Output the [x, y] coordinate of the center of the cell containing the given text.  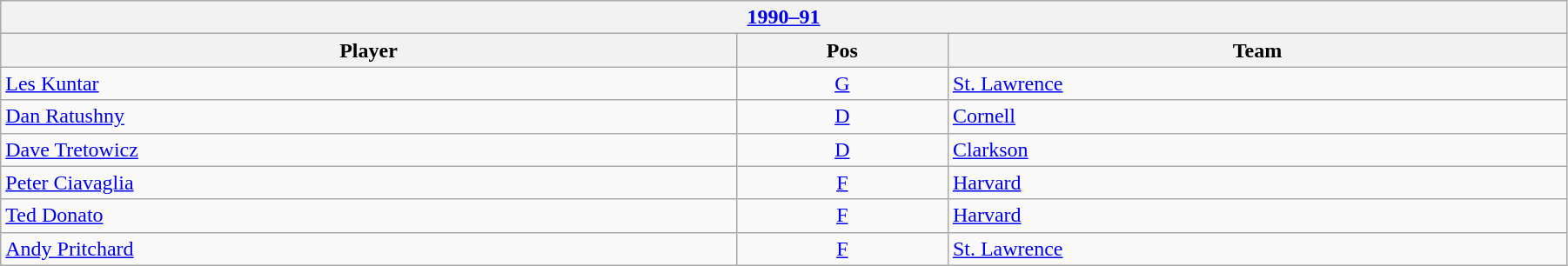
Team [1256, 50]
Peter Ciavaglia [369, 183]
Andy Pritchard [369, 249]
Ted Donato [369, 216]
Dan Ratushny [369, 116]
Player [369, 50]
G [842, 83]
Dave Tretowicz [369, 150]
Les Kuntar [369, 83]
Clarkson [1256, 150]
Cornell [1256, 116]
Pos [842, 50]
1990–91 [784, 17]
